Detect which cell encompasses the target text, then output its (X, Y) center coordinate. 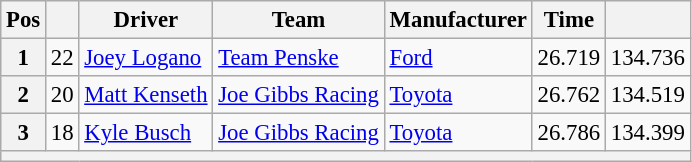
Matt Kenseth (146, 95)
3 (24, 133)
134.736 (648, 58)
20 (62, 95)
Driver (146, 20)
Manufacturer (458, 20)
Team Penske (298, 58)
26.762 (568, 95)
18 (62, 133)
26.719 (568, 58)
134.399 (648, 133)
1 (24, 58)
Kyle Busch (146, 133)
134.519 (648, 95)
2 (24, 95)
Joey Logano (146, 58)
Team (298, 20)
Time (568, 20)
Ford (458, 58)
26.786 (568, 133)
22 (62, 58)
Pos (24, 20)
